For the text-containing cell, return its midpoint in (x, y) coordinate format. 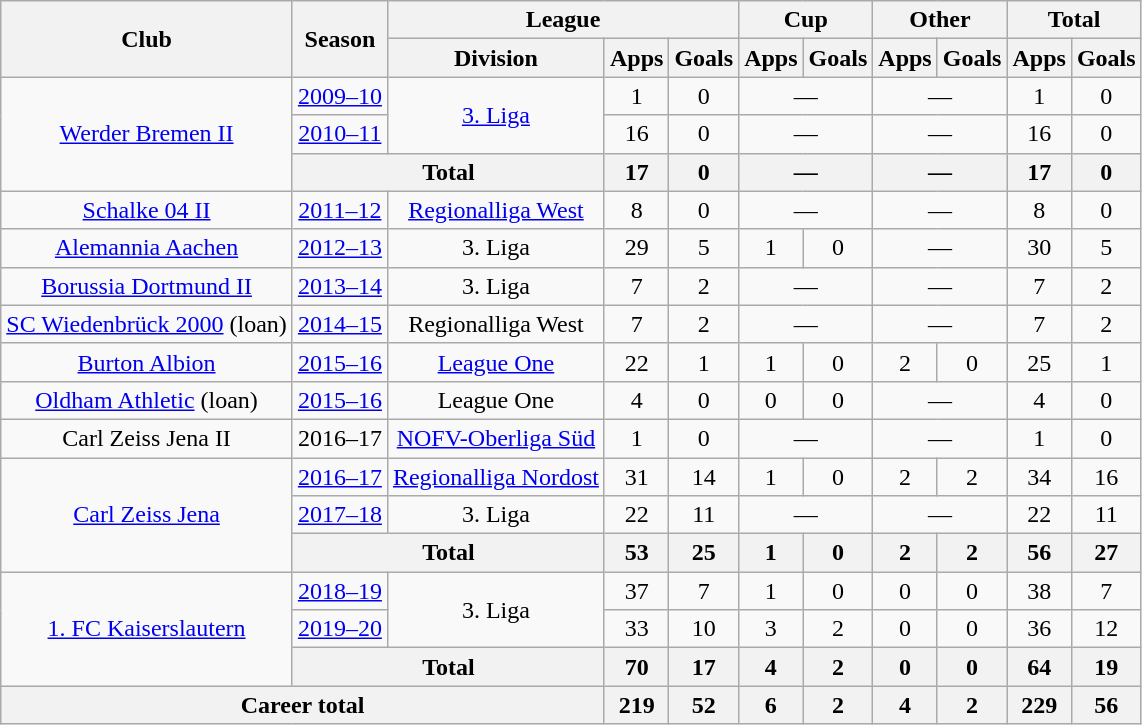
229 (1039, 705)
2013–14 (340, 286)
219 (636, 705)
Season (340, 39)
2011–12 (340, 210)
2017–18 (340, 515)
10 (704, 629)
Carl Zeiss Jena (147, 515)
12 (1106, 629)
53 (636, 553)
Career total (303, 705)
Club (147, 39)
SC Wiedenbrück 2000 (loan) (147, 324)
Borussia Dortmund II (147, 286)
64 (1039, 667)
14 (704, 477)
70 (636, 667)
Regionalliga Nordost (496, 477)
38 (1039, 591)
Carl Zeiss Jena II (147, 438)
Division (496, 58)
2014–15 (340, 324)
Schalke 04 II (147, 210)
37 (636, 591)
31 (636, 477)
Other (940, 20)
2010–11 (340, 134)
Oldham Athletic (loan) (147, 400)
2019–20 (340, 629)
Cup (806, 20)
Werder Bremen II (147, 134)
Burton Albion (147, 362)
19 (1106, 667)
27 (1106, 553)
2012–13 (340, 248)
1. FC Kaiserslautern (147, 629)
29 (636, 248)
6 (771, 705)
33 (636, 629)
30 (1039, 248)
3 (771, 629)
League (562, 20)
36 (1039, 629)
2018–19 (340, 591)
NOFV-Oberliga Süd (496, 438)
2009–10 (340, 96)
34 (1039, 477)
52 (704, 705)
Alemannia Aachen (147, 248)
